Return the (X, Y) coordinate for the center point of the cell that contains the specified text.  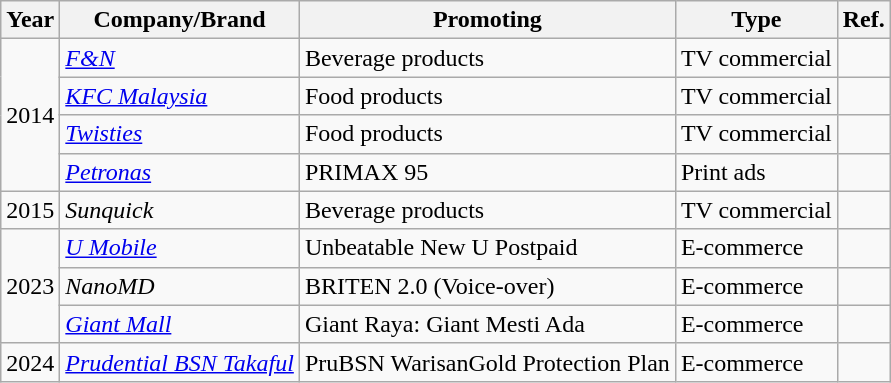
2014 (30, 115)
U Mobile (180, 248)
Type (756, 20)
NanoMD (180, 286)
2015 (30, 210)
Ref. (864, 20)
2023 (30, 286)
Twisties (180, 134)
PruBSN WarisanGold Protection Plan (487, 362)
Year (30, 20)
Sunquick (180, 210)
Prudential BSN Takaful (180, 362)
Unbeatable New U Postpaid (487, 248)
PRIMAX 95 (487, 172)
Giant Raya: Giant Mesti Ada (487, 324)
Company/Brand (180, 20)
Petronas (180, 172)
Promoting (487, 20)
F&N (180, 58)
Giant Mall (180, 324)
KFC Malaysia (180, 96)
2024 (30, 362)
Print ads (756, 172)
BRITEN 2.0 (Voice-over) (487, 286)
